Locate the cell with the specified text and output its [x, y] center coordinate. 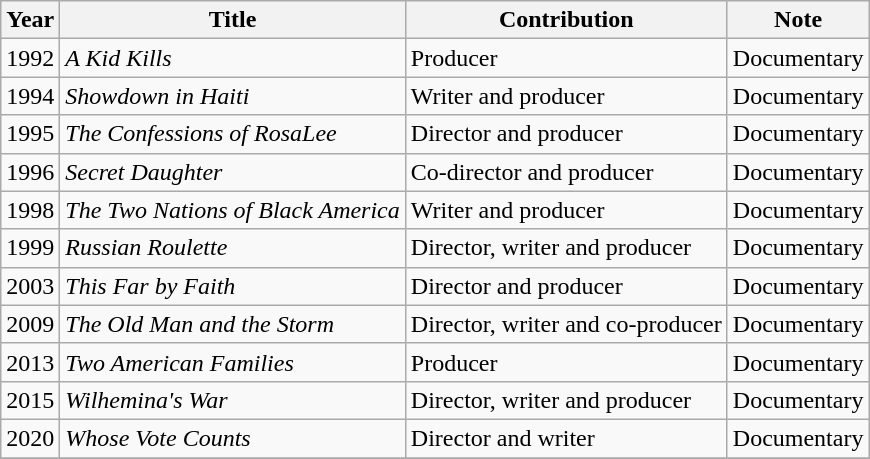
The Old Man and the Storm [232, 324]
Director, writer and co-producer [566, 324]
Year [30, 20]
1999 [30, 248]
Director and writer [566, 438]
Note [798, 20]
2015 [30, 400]
This Far by Faith [232, 286]
Two American Families [232, 362]
2003 [30, 286]
1994 [30, 96]
2013 [30, 362]
Contribution [566, 20]
1996 [30, 172]
Russian Roulette [232, 248]
2020 [30, 438]
Title [232, 20]
2009 [30, 324]
Showdown in Haiti [232, 96]
1995 [30, 134]
The Two Nations of Black America [232, 210]
Co-director and producer [566, 172]
1992 [30, 58]
The Confessions of RosaLee [232, 134]
1998 [30, 210]
Whose Vote Counts [232, 438]
Secret Daughter [232, 172]
Wilhemina's War [232, 400]
A Kid Kills [232, 58]
